Locate the cell with the specified text and output its (x, y) center coordinate. 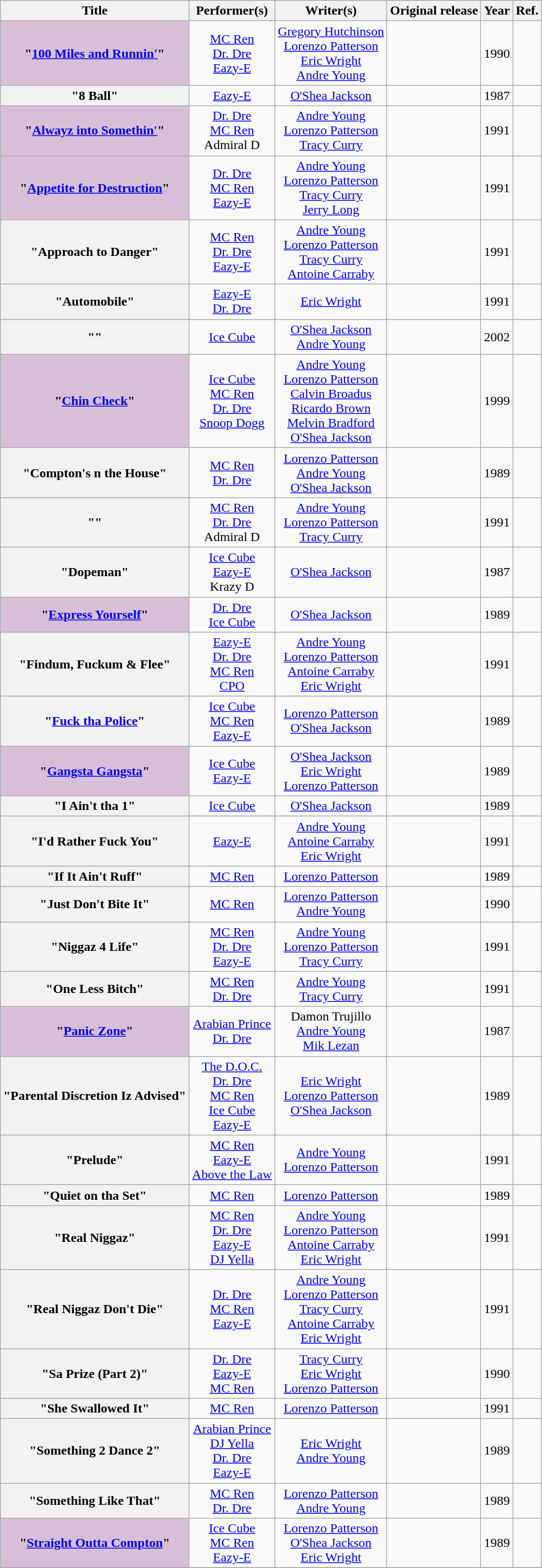
Gregory HutchinsonLorenzo PattersonEric WrightAndre Young (331, 53)
"Fuck tha Police" (95, 721)
"Real Niggaz" (95, 1238)
"Sa Prize (Part 2)" (95, 1374)
"Alwayz into Somethin'" (95, 131)
Performer(s) (232, 11)
"Appetite for Destruction" (95, 188)
"Findum, Fuckum & Flee" (95, 664)
"Gangsta Gangsta" (95, 771)
"Straight Outta Compton" (95, 1543)
Lorenzo PattersonO'Shea JacksonEric Wright (331, 1543)
Writer(s) (331, 11)
Damon TrujilloAndre YoungMik Lezan (331, 1031)
"Quiet on tha Set" (95, 1195)
"8 Ball" (95, 96)
"Express Yourself" (95, 614)
Andre YoungTracy Curry (331, 989)
Arabian PrinceDJ YellaDr. DreEazy-E (232, 1451)
"Something 2 Dance 2" (95, 1451)
Andre YoungLorenzo PattersonTracy CurryJerry Long (331, 188)
Dr. DreMC RenAdmiral D (232, 131)
Andre YoungLorenzo PattersonCalvin BroadusRicardo BrownMelvin BradfordO'Shea Jackson (331, 401)
Year (497, 11)
Andre YoungLorenzo PattersonTracy CurryAntoine Carraby (331, 252)
"Automobile" (95, 301)
"100 Miles and Runnin'" (95, 53)
Eazy-EDr. Dre (232, 301)
1999 (497, 401)
Andre YoungLorenzo Patterson (331, 1160)
"Chin Check" (95, 401)
"I'd Rather Fuck You" (95, 841)
"Something Like That" (95, 1501)
Ice CubeEazy-EKrazy D (232, 572)
Eric WrightAndre Young (331, 1451)
2002 (497, 337)
MC RenEazy-EAbove the Law (232, 1160)
"Dopeman" (95, 572)
MC RenDr. DreAdmiral D (232, 522)
O'Shea JacksonEric WrightLorenzo Patterson (331, 771)
Lorenzo PattersonAndre YoungO'Shea Jackson (331, 472)
Original release (434, 11)
"Just Don't Bite It" (95, 904)
Andre YoungAntoine CarrabyEric Wright (331, 841)
MC RenDr. DreEazy-EDJ Yella (232, 1238)
"Parental Discretion Iz Advised" (95, 1096)
"One Less Bitch" (95, 989)
Andre YoungLorenzo PattersonTracy CurryAntoine CarrabyEric Wright (331, 1309)
"Compton's n the House" (95, 472)
The D.O.C.Dr. DreMC RenIce CubeEazy-E (232, 1096)
"Niggaz 4 Life" (95, 947)
O'Shea JacksonAndre Young (331, 337)
Eric Wright (331, 301)
"Panic Zone" (95, 1031)
Ice CubeEazy-E (232, 771)
"Real Niggaz Don't Die" (95, 1309)
"She Swallowed It" (95, 1409)
Ice CubeMC RenDr. DreSnoop Dogg (232, 401)
"If It Ain't Ruff" (95, 876)
Eric WrightLorenzo PattersonO'Shea Jackson (331, 1096)
Eazy-EDr. DreMC RenCPO (232, 664)
Tracy CurryEric WrightLorenzo Patterson (331, 1374)
Dr. DreIce Cube (232, 614)
Dr. DreEazy-EMC Ren (232, 1374)
"Approach to Danger" (95, 252)
"I Ain't tha 1" (95, 806)
Lorenzo PattersonO'Shea Jackson (331, 721)
Arabian PrinceDr. Dre (232, 1031)
Ref. (527, 11)
"Prelude" (95, 1160)
Title (95, 11)
